Return the [x, y] coordinate for the center point of the cell that contains the specified text.  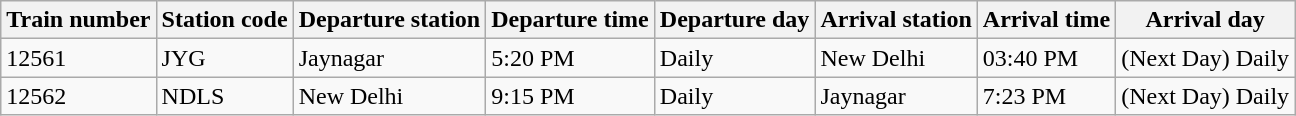
Station code [224, 20]
12561 [78, 58]
Arrival time [1046, 20]
Arrival station [896, 20]
Departure day [734, 20]
Departure time [570, 20]
03:40 PM [1046, 58]
5:20 PM [570, 58]
Train number [78, 20]
7:23 PM [1046, 96]
JYG [224, 58]
9:15 PM [570, 96]
Departure station [390, 20]
Arrival day [1206, 20]
12562 [78, 96]
NDLS [224, 96]
